Find where the given text appears and provide that cell's center as [x, y] coordinate. 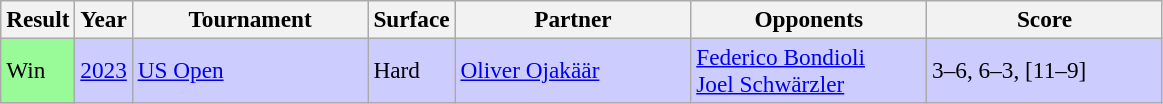
Oliver Ojakäär [573, 70]
Opponents [809, 19]
Partner [573, 19]
Win [38, 70]
3–6, 6–3, [11–9] [1045, 70]
Result [38, 19]
Year [104, 19]
US Open [250, 70]
Surface [412, 19]
Hard [412, 70]
Score [1045, 19]
2023 [104, 70]
Tournament [250, 19]
Federico Bondioli Joel Schwärzler [809, 70]
